Search for the cell housing the specified text and yield its [x, y] center coordinate. 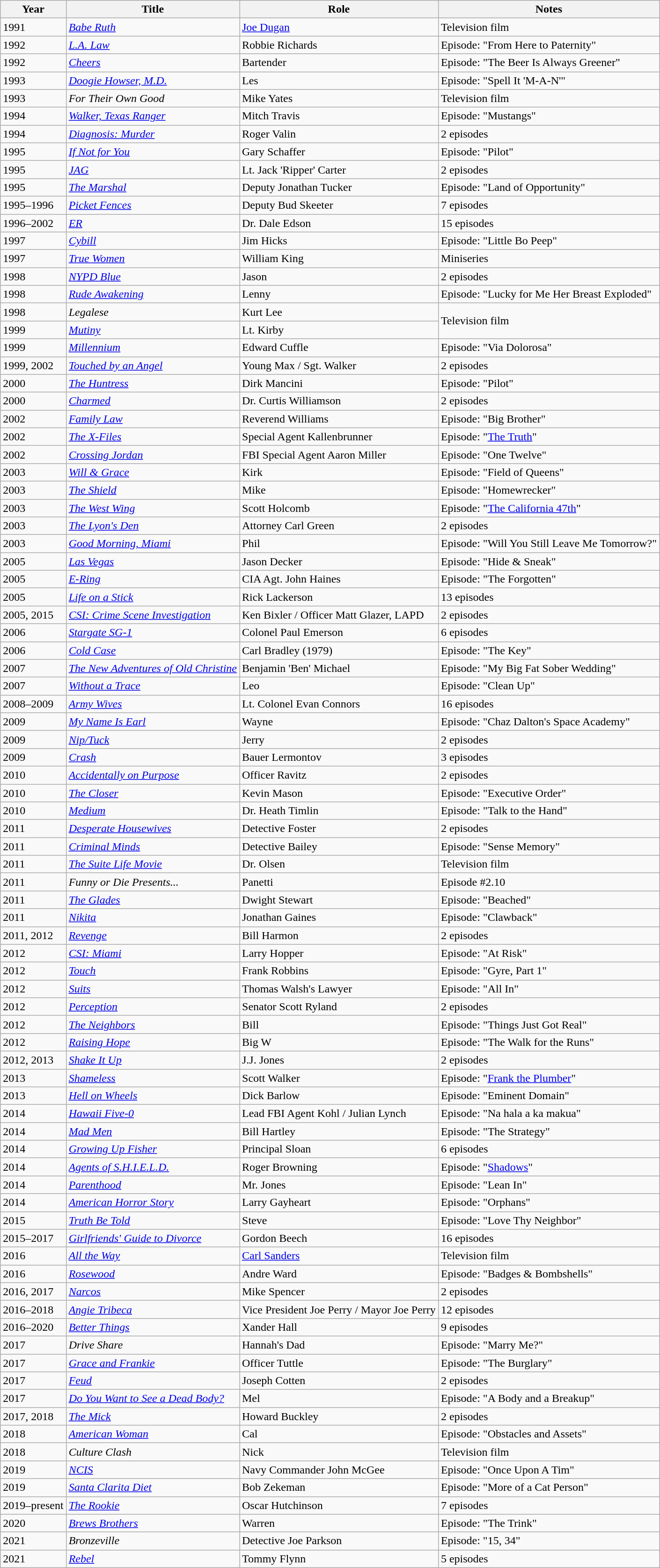
Episode #2.10 [549, 882]
Episode: "Na hala a ka makua" [549, 1114]
Episode: "Marry Me?" [549, 1345]
Episode: "Lucky for Me Her Breast Exploded" [549, 294]
Episode: "Hide & Sneak" [549, 562]
Mutiny [153, 330]
Hell on Wheels [153, 1096]
Big W [339, 1042]
Gary Schaffer [339, 152]
Officer Tuttle [339, 1363]
Dr. Dale Edson [339, 223]
Dick Barlow [339, 1096]
Role [339, 9]
The Marshal [153, 187]
Miniseries [549, 259]
Title [153, 9]
Episode: "Clean Up" [549, 686]
Charmed [153, 401]
Feud [153, 1381]
Millennium [153, 348]
Episode: "Love Thy Neighbor" [549, 1220]
Episode: "Beached" [549, 900]
Detective Foster [339, 829]
Episode: "Via Dolorosa" [549, 348]
Parenthood [153, 1185]
Truth Be Told [153, 1220]
If Not for You [153, 152]
Walker, Texas Ranger [153, 116]
Principal Sloan [339, 1149]
Episode: "Clawback" [549, 918]
Cheers [153, 63]
Xander Hall [339, 1327]
Carl Bradley (1979) [339, 650]
Episode: "The Beer Is Always Greener" [549, 63]
Joe Dugan [339, 27]
Episode: "Land of Opportunity" [549, 187]
Episode: "Mustangs" [549, 116]
Jonathan Gaines [339, 918]
Deputy Bud Skeeter [339, 205]
Episode: "15, 34" [549, 1541]
Steve [339, 1220]
Bill [339, 1024]
Hawaii Five-0 [153, 1114]
Touched by an Angel [153, 365]
Kirk [339, 472]
Las Vegas [153, 562]
Episode: "Sense Memory" [549, 846]
Panetti [339, 882]
15 episodes [549, 223]
Episode: "Gyre, Part 1" [549, 971]
Angie Tribeca [153, 1309]
Accidentally on Purpose [153, 775]
3 episodes [549, 757]
2016–2018 [33, 1309]
Year [33, 9]
Howard Buckley [339, 1416]
1991 [33, 27]
Lt. Kirby [339, 330]
Tommy Flynn [339, 1559]
Dr. Curtis Williamson [339, 401]
Rick Lackerson [339, 597]
2015–2017 [33, 1238]
Cybill [153, 241]
Episode: "Eminent Domain" [549, 1096]
Notes [549, 9]
Lenny [339, 294]
Bartender [339, 63]
Episode: "Badges & Bombshells" [549, 1274]
Desperate Housewives [153, 829]
Bill Harmon [339, 935]
12 episodes [549, 1309]
Nikita [153, 918]
2016–2020 [33, 1327]
ER [153, 223]
Frank Robbins [339, 971]
The Rookie [153, 1505]
Phil [339, 544]
Episode: "Executive Order" [549, 793]
Do You Want to See a Dead Body? [153, 1399]
Jason Decker [339, 562]
Agents of S.H.I.E.L.D. [153, 1167]
Scott Walker [339, 1078]
Narcos [153, 1291]
Life on a Stick [153, 597]
The West Wing [153, 508]
Perception [153, 1006]
The Suite Life Movie [153, 864]
Episode: "The Truth" [549, 437]
The Glades [153, 900]
Jason [339, 277]
American Woman [153, 1434]
Episode: "At Risk" [549, 953]
Santa Clarita Diet [153, 1488]
Episode: "My Big Fat Sober Wedding" [549, 668]
Episode: "Once Upon A Tim" [549, 1470]
Better Things [153, 1327]
J.J. Jones [339, 1060]
2017, 2018 [33, 1416]
Episode: "Field of Queens" [549, 472]
Colonel Paul Emerson [339, 633]
The Closer [153, 793]
1999, 2002 [33, 365]
1995–1996 [33, 205]
Gordon Beech [339, 1238]
5 episodes [549, 1559]
Lt. Colonel Evan Connors [339, 704]
CIA Agt. John Haines [339, 579]
Babe Ruth [153, 27]
Nip/Tuck [153, 739]
The Lyon's Den [153, 526]
Rebel [153, 1559]
Crossing Jordan [153, 454]
Officer Ravitz [339, 775]
Cold Case [153, 650]
Episode: "The Key" [549, 650]
Episode: "Little Bo Peep" [549, 241]
Family Law [153, 419]
Episode: "The Walk for the Runs" [549, 1042]
All the Way [153, 1256]
Larry Gayheart [339, 1203]
Edward Cuffle [339, 348]
Mel [339, 1399]
NCIS [153, 1470]
Ken Bixler / Officer Matt Glazer, LAPD [339, 615]
Bauer Lermontov [339, 757]
2015 [33, 1220]
Scott Holcomb [339, 508]
Episode: "The Forgotten" [549, 579]
The Mick [153, 1416]
Episode: "The Burglary" [549, 1363]
13 episodes [549, 597]
Culture Clash [153, 1452]
Wayne [339, 722]
Lt. Jack 'Ripper' Carter [339, 169]
Episode: "Shadows" [549, 1167]
American Horror Story [153, 1203]
Legalese [153, 312]
The New Adventures of Old Christine [153, 668]
Hannah's Dad [339, 1345]
2011, 2012 [33, 935]
1996–2002 [33, 223]
Girlfriends' Guide to Divorce [153, 1238]
Navy Commander John McGee [339, 1470]
Touch [153, 971]
Dwight Stewart [339, 900]
Good Morning, Miami [153, 544]
Episode: "Lean In" [549, 1185]
Deputy Jonathan Tucker [339, 187]
Detective Joe Parkson [339, 1541]
Mike Yates [339, 98]
Dr. Heath Timlin [339, 811]
Senator Scott Ryland [339, 1006]
Raising Hope [153, 1042]
CSI: Miami [153, 953]
Andre Ward [339, 1274]
The Huntress [153, 383]
Without a Trace [153, 686]
Doogie Howser, M.D. [153, 80]
Crash [153, 757]
Episode: "Orphans" [549, 1203]
William King [339, 259]
Episode: "One Twelve" [549, 454]
Drive Share [153, 1345]
Bronzeville [153, 1541]
Episode: "Frank the Plumber" [549, 1078]
Robbie Richards [339, 45]
Bob Zekeman [339, 1488]
NYPD Blue [153, 277]
CSI: Crime Scene Investigation [153, 615]
The Shield [153, 490]
Roger Valin [339, 134]
My Name Is Earl [153, 722]
The X-Files [153, 437]
Episode: "Will You Still Leave Me Tomorrow?" [549, 544]
Episode: "The California 47th" [549, 508]
Mitch Travis [339, 116]
9 episodes [549, 1327]
E-Ring [153, 579]
JAG [153, 169]
The Neighbors [153, 1024]
Lead FBI Agent Kohl / Julian Lynch [339, 1114]
Stargate SG-1 [153, 633]
Episode: "Big Brother" [549, 419]
FBI Special Agent Aaron Miller [339, 454]
Mike [339, 490]
Episode: "Talk to the Hand" [549, 811]
Episode: "From Here to Paternity" [549, 45]
Carl Sanders [339, 1256]
Les [339, 80]
Oscar Hutchinson [339, 1505]
Episode: "Obstacles and Assets" [549, 1434]
Shake It Up [153, 1060]
Grace and Frankie [153, 1363]
Kurt Lee [339, 312]
Dirk Mancini [339, 383]
Rosewood [153, 1274]
Roger Browning [339, 1167]
Growing Up Fisher [153, 1149]
True Women [153, 259]
Episode: "A Body and a Breakup" [549, 1399]
Suits [153, 989]
2020 [33, 1523]
Picket Fences [153, 205]
Episode: "The Trink" [549, 1523]
Episode: "Spell It 'M-A-N'" [549, 80]
Rude Awakening [153, 294]
Criminal Minds [153, 846]
For Their Own Good [153, 98]
Bill Hartley [339, 1131]
Diagnosis: Murder [153, 134]
Dr. Olsen [339, 864]
Revenge [153, 935]
Mad Men [153, 1131]
2008–2009 [33, 704]
2019–present [33, 1505]
Jim Hicks [339, 241]
Reverend Williams [339, 419]
Army Wives [153, 704]
Detective Bailey [339, 846]
Larry Hopper [339, 953]
Will & Grace [153, 472]
Vice President Joe Perry / Mayor Joe Perry [339, 1309]
Jerry [339, 739]
Cal [339, 1434]
Episode: "All In" [549, 989]
Special Agent Kallenbrunner [339, 437]
Shameless [153, 1078]
Medium [153, 811]
Brews Brothers [153, 1523]
Mr. Jones [339, 1185]
Leo [339, 686]
Nick [339, 1452]
Mike Spencer [339, 1291]
Thomas Walsh's Lawyer [339, 989]
Joseph Cotten [339, 1381]
Benjamin 'Ben' Michael [339, 668]
Young Max / Sgt. Walker [339, 365]
Episode: "Homewrecker" [549, 490]
2012, 2013 [33, 1060]
L.A. Law [153, 45]
Episode: "Chaz Dalton's Space Academy" [549, 722]
Kevin Mason [339, 793]
Episode: "Things Just Got Real" [549, 1024]
Episode: "The Strategy" [549, 1131]
2016, 2017 [33, 1291]
Episode: "More of a Cat Person" [549, 1488]
Funny or Die Presents... [153, 882]
Warren [339, 1523]
2005, 2015 [33, 615]
Attorney Carl Green [339, 526]
